Output the (x, y) coordinate of the center of the cell containing the given text.  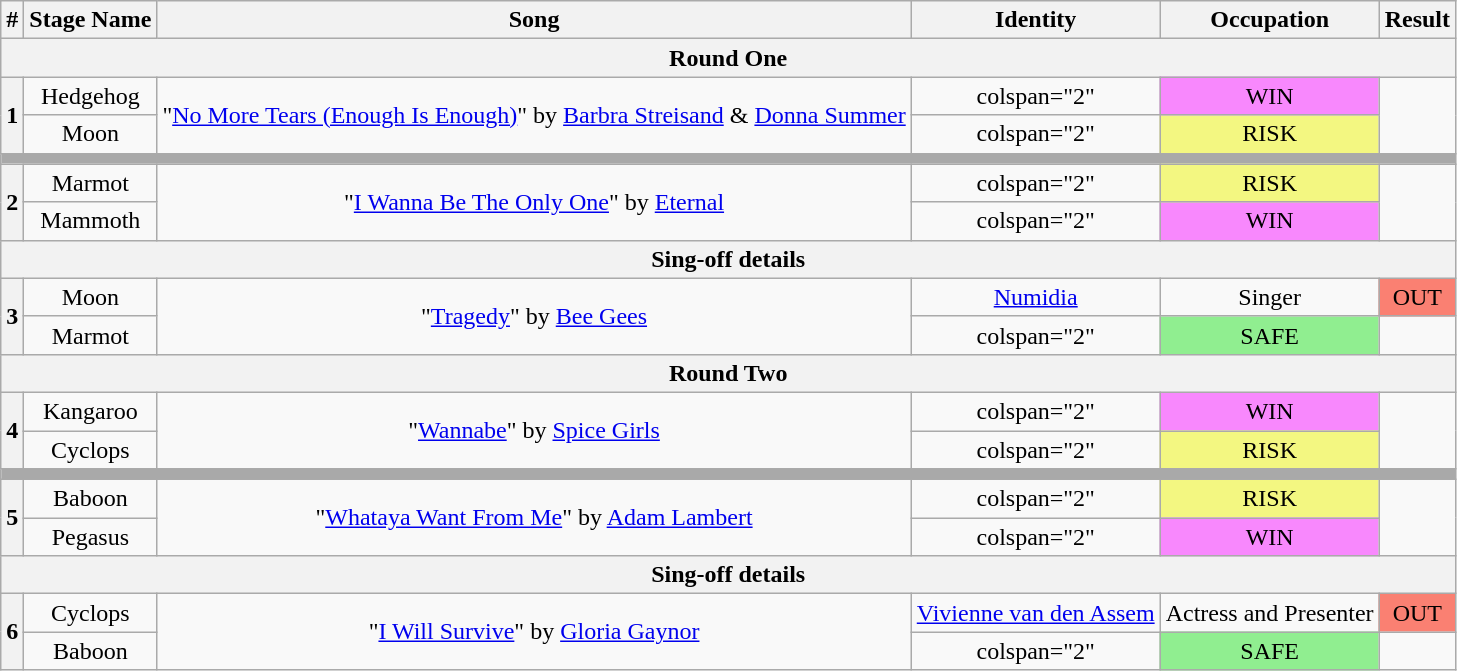
# (12, 20)
"Wannabe" by Spice Girls (534, 430)
Occupation (1270, 20)
4 (12, 430)
Round Two (728, 373)
"Whataya Want From Me" by Adam Lambert (534, 518)
Round One (728, 58)
1 (12, 115)
Actress and Presenter (1270, 613)
Pegasus (90, 537)
5 (12, 518)
Song (534, 20)
"I Wanna Be The Only One" by Eternal (534, 202)
Singer (1270, 297)
3 (12, 316)
Numidia (1036, 297)
Kangaroo (90, 411)
Identity (1036, 20)
2 (12, 202)
Mammoth (90, 221)
Result (1417, 20)
"I Will Survive" by Gloria Gaynor (534, 632)
Hedgehog (90, 96)
6 (12, 632)
Stage Name (90, 20)
"No More Tears (Enough Is Enough)" by Barbra Streisand & Donna Summer (534, 115)
"Tragedy" by Bee Gees (534, 316)
Vivienne van den Assem (1036, 613)
